Capture the cell that displays the provided text and extract its (x, y) central coordinate. 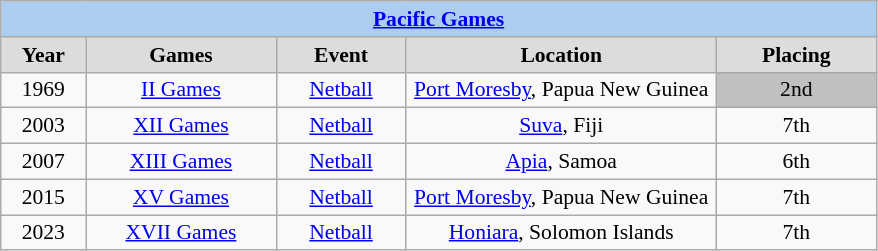
2007 (44, 162)
6th (796, 162)
Event (341, 55)
XIII Games (181, 162)
2023 (44, 233)
2003 (44, 126)
XVII Games (181, 233)
2nd (796, 90)
Pacific Games (439, 19)
Apia, Samoa (561, 162)
2015 (44, 197)
1969 (44, 90)
Location (561, 55)
Placing (796, 55)
Games (181, 55)
Honiara, Solomon Islands (561, 233)
II Games (181, 90)
XII Games (181, 126)
XV Games (181, 197)
Suva, Fiji (561, 126)
Year (44, 55)
